Search for the cell housing the specified text and yield its [X, Y] center coordinate. 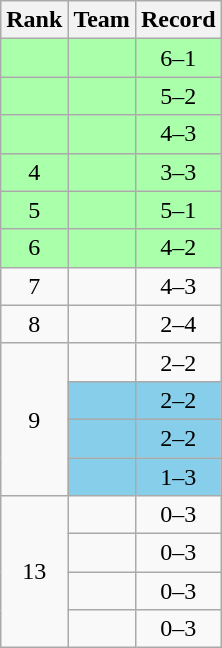
7 [34, 286]
9 [34, 419]
6 [34, 248]
5–2 [178, 96]
13 [34, 572]
5–1 [178, 210]
8 [34, 324]
6–1 [178, 58]
Rank [34, 20]
5 [34, 210]
4–2 [178, 248]
3–3 [178, 172]
4 [34, 172]
Team [102, 20]
Record [178, 20]
2–4 [178, 324]
1–3 [178, 477]
